Extract the [X, Y] coordinate from the center of the cell holding the provided text.  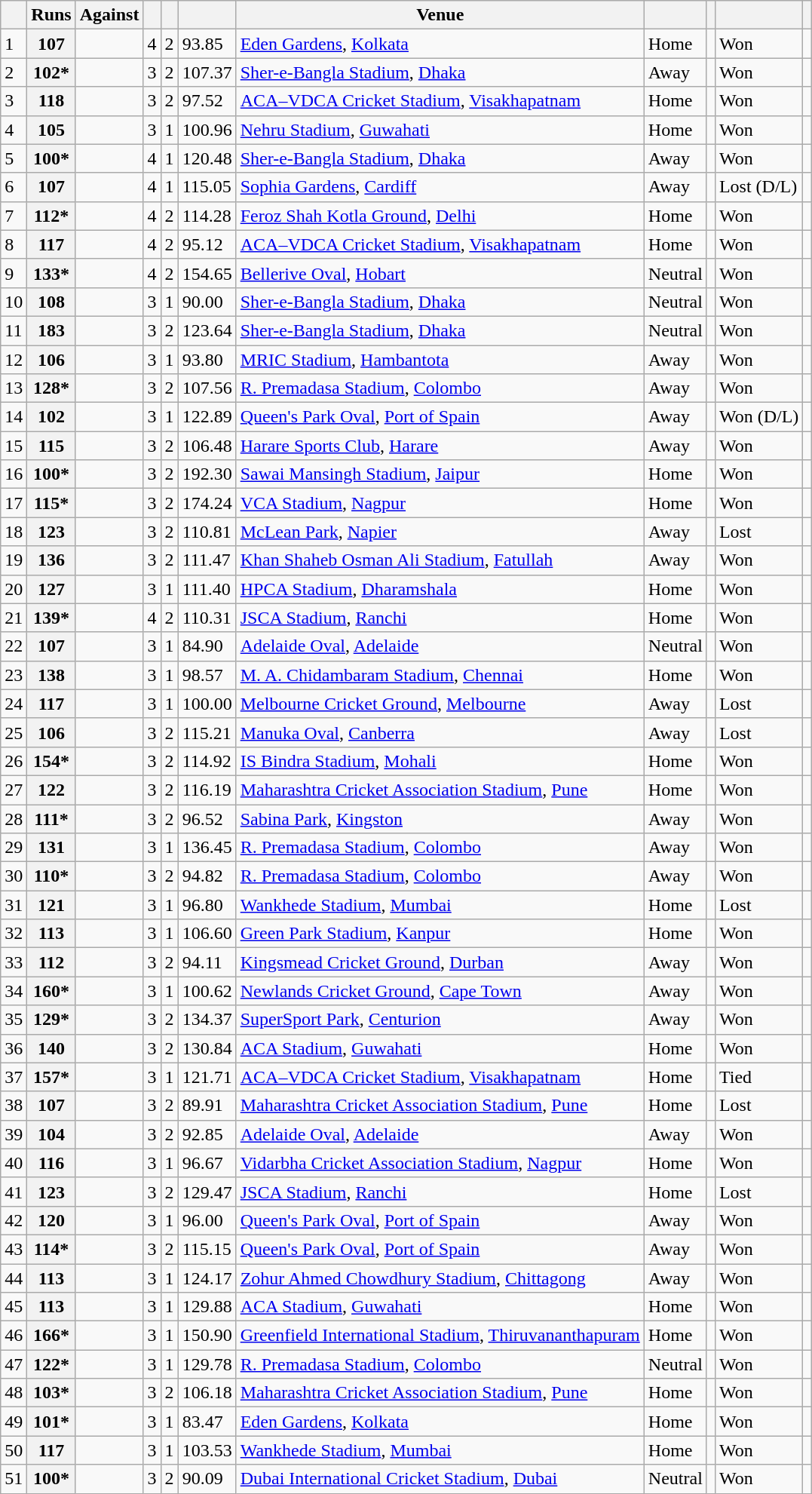
111.40 [207, 589]
Against [109, 15]
Won (D/L) [758, 417]
100.62 [207, 991]
90.00 [207, 302]
51 [14, 1479]
108 [51, 302]
83.47 [207, 1422]
112* [51, 216]
Nehru Stadium, Guwahati [440, 130]
27 [14, 790]
110.31 [207, 618]
34 [14, 991]
120 [51, 1220]
35 [14, 1020]
16 [14, 474]
122 [51, 790]
45 [14, 1307]
122.89 [207, 417]
40 [14, 1163]
25 [14, 732]
115.15 [207, 1249]
26 [14, 761]
37 [14, 1077]
VCA Stadium, Nagpur [440, 503]
129* [51, 1020]
103.53 [207, 1450]
192.30 [207, 474]
Vidarbha Cricket Association Stadium, Nagpur [440, 1163]
103* [51, 1393]
12 [14, 360]
115 [51, 446]
Sawai Mansingh Stadium, Jaipur [440, 474]
Lost (D/L) [758, 187]
111* [51, 818]
84.90 [207, 646]
HPCA Stadium, Dharamshala [440, 589]
124.17 [207, 1278]
11 [14, 330]
129.88 [207, 1307]
115* [51, 503]
Venue [440, 15]
128* [51, 388]
MRIC Stadium, Hambantota [440, 360]
24 [14, 704]
116 [51, 1163]
97.52 [207, 101]
183 [51, 330]
136.45 [207, 848]
122* [51, 1364]
90.09 [207, 1479]
123.64 [207, 330]
Runs [51, 15]
38 [14, 1106]
Harare Sports Club, Harare [440, 446]
133* [51, 273]
114.28 [207, 216]
94.11 [207, 962]
134.37 [207, 1020]
93.80 [207, 360]
7 [14, 216]
120.48 [207, 158]
41 [14, 1192]
Sophia Gardens, Cardiff [440, 187]
106.18 [207, 1393]
107.37 [207, 72]
138 [51, 675]
102* [51, 72]
IS Bindra Stadium, Mohali [440, 761]
140 [51, 1048]
Manuka Oval, Canberra [440, 732]
174.24 [207, 503]
131 [51, 848]
115.21 [207, 732]
160* [51, 991]
106.48 [207, 446]
21 [14, 618]
107.56 [207, 388]
96.80 [207, 905]
Melbourne Cricket Ground, Melbourne [440, 704]
20 [14, 589]
McLean Park, Napier [440, 532]
95.12 [207, 244]
104 [51, 1134]
49 [14, 1422]
Green Park Stadium, Kanpur [440, 934]
Bellerive Oval, Hobart [440, 273]
10 [14, 302]
102 [51, 417]
96.52 [207, 818]
43 [14, 1249]
M. A. Chidambaram Stadium, Chennai [440, 675]
Newlands Cricket Ground, Cape Town [440, 991]
Zohur Ahmed Chowdhury Stadium, Chittagong [440, 1278]
154* [51, 761]
129.78 [207, 1364]
29 [14, 848]
23 [14, 675]
Feroz Shah Kotla Ground, Delhi [440, 216]
114* [51, 1249]
Dubai International Cricket Stadium, Dubai [440, 1479]
129.47 [207, 1192]
Khan Shaheb Osman Ali Stadium, Fatullah [440, 560]
9 [14, 273]
28 [14, 818]
Greenfield International Stadium, Thiruvananthapuram [440, 1336]
44 [14, 1278]
100.00 [207, 704]
150.90 [207, 1336]
121 [51, 905]
94.82 [207, 876]
105 [51, 130]
116.19 [207, 790]
22 [14, 646]
118 [51, 101]
115.05 [207, 187]
166* [51, 1336]
5 [14, 158]
15 [14, 446]
39 [14, 1134]
96.00 [207, 1220]
36 [14, 1048]
98.57 [207, 675]
100.96 [207, 130]
110* [51, 876]
121.71 [207, 1077]
114.92 [207, 761]
93.85 [207, 44]
154.65 [207, 273]
Kingsmead Cricket Ground, Durban [440, 962]
130.84 [207, 1048]
47 [14, 1364]
42 [14, 1220]
112 [51, 962]
48 [14, 1393]
13 [14, 388]
19 [14, 560]
17 [14, 503]
18 [14, 532]
139* [51, 618]
46 [14, 1336]
SuperSport Park, Centurion [440, 1020]
30 [14, 876]
14 [14, 417]
127 [51, 589]
96.67 [207, 1163]
Tied [758, 1077]
92.85 [207, 1134]
101* [51, 1422]
31 [14, 905]
136 [51, 560]
50 [14, 1450]
89.91 [207, 1106]
6 [14, 187]
106.60 [207, 934]
33 [14, 962]
111.47 [207, 560]
110.81 [207, 532]
Sabina Park, Kingston [440, 818]
32 [14, 934]
157* [51, 1077]
8 [14, 244]
